Detect which cell encompasses the target text, then output its [X, Y] center coordinate. 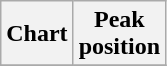
Peakposition [119, 34]
Chart [37, 34]
